Detect which cell encompasses the target text, then output its [x, y] center coordinate. 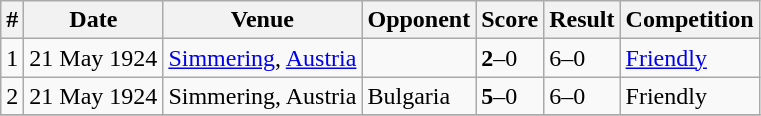
Date [94, 20]
Opponent [419, 20]
Bulgaria [419, 96]
# [12, 20]
2 [12, 96]
5–0 [510, 96]
Score [510, 20]
Venue [262, 20]
Result [582, 20]
2–0 [510, 58]
Competition [690, 20]
1 [12, 58]
